Scan for the cell matching the given text and deliver its [X, Y] coordinate at center. 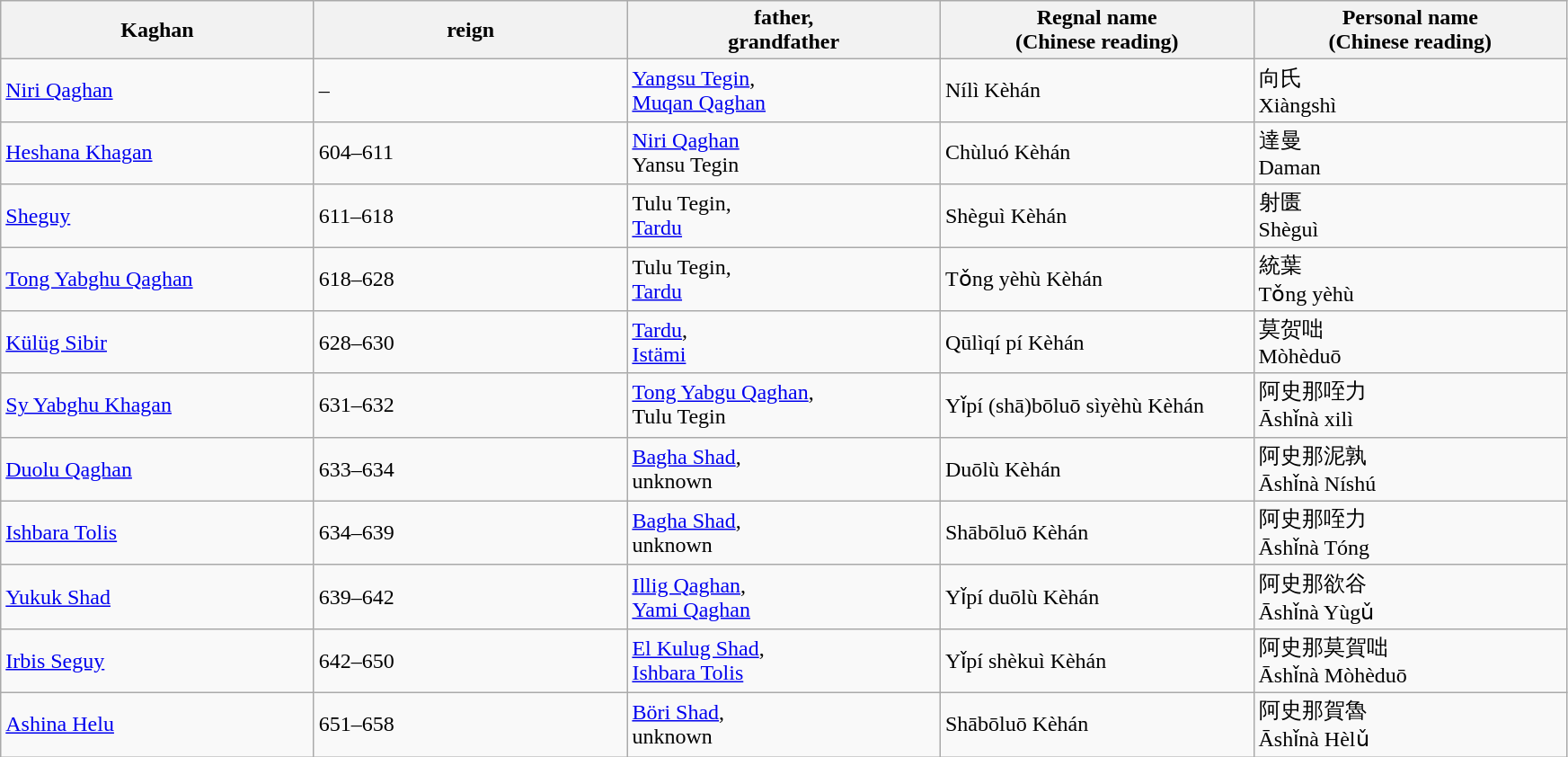
阿史那莫賀咄Āshǐnà Mòhèduō [1411, 660]
604–611 [471, 153]
Qūlìqí pí Kèhán [1096, 343]
Heshana Khagan [158, 153]
639–642 [471, 597]
Kaghan [158, 31]
618–628 [471, 279]
– [471, 91]
阿史那咥力Āshǐnà Tóng [1411, 532]
Yukuk Shad [158, 597]
Personal name(Chinese reading) [1411, 31]
El Kulug Shad,Ishbara Tolis [784, 660]
Ashina Helu [158, 725]
Tardu,Istämi [784, 343]
阿史那泥孰Āshǐnà Níshú [1411, 469]
Tong Yabgu Qaghan,Tulu Tegin [784, 405]
Yǐpí duōlù Kèhán [1096, 597]
Yangsu Tegin,Muqan Qaghan [784, 91]
阿史那咥力Āshǐnà xilì [1411, 405]
Sy Yabghu Khagan [158, 405]
射匮Shèguì [1411, 216]
Shèguì Kèhán [1096, 216]
Nílì Kèhán [1096, 91]
Regnal name(Chinese reading) [1096, 31]
Tǒng yèhù Kèhán [1096, 279]
Niri Qaghan [158, 91]
Böri Shad,unknown [784, 725]
Irbis Seguy [158, 660]
Chùluó Kèhán [1096, 153]
阿史那欲谷Āshǐnà Yùgǔ [1411, 597]
阿史那賀魯Āshǐnà Hèlǔ [1411, 725]
Yǐpí (shā)bōluō sìyèhù Kèhán [1096, 405]
達曼Daman [1411, 153]
651–658 [471, 725]
father,grandfather [784, 31]
向氏Xiàngshì [1411, 91]
611–618 [471, 216]
Illig Qaghan,Yami Qaghan [784, 597]
642–650 [471, 660]
Yǐpí shèkuì Kèhán [1096, 660]
reign [471, 31]
Duolu Qaghan [158, 469]
統葉Tǒng yèhù [1411, 279]
Tong Yabghu Qaghan [158, 279]
Niri QaghanYansu Tegin [784, 153]
631–632 [471, 405]
634–639 [471, 532]
Külüg Sibir [158, 343]
Duōlù Kèhán [1096, 469]
628–630 [471, 343]
Sheguy [158, 216]
莫贺咄Mòhèduō [1411, 343]
Ishbara Tolis [158, 532]
633–634 [471, 469]
